Pinpoint the cell where the given text exists, returning its [X, Y] midpoint coordinate. 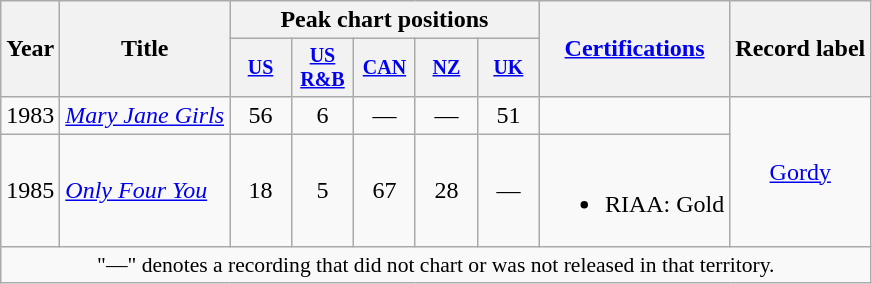
Title [145, 49]
5 [322, 190]
Year [30, 49]
1983 [30, 115]
1985 [30, 190]
6 [322, 115]
US [261, 68]
28 [446, 190]
Certifications [634, 49]
USR&B [322, 68]
"—" denotes a recording that did not chart or was not released in that territory. [436, 265]
Peak chart positions [385, 20]
18 [261, 190]
51 [508, 115]
UK [508, 68]
RIAA: Gold [634, 190]
Gordy [800, 172]
Mary Jane Girls [145, 115]
Only Four You [145, 190]
CAN [384, 68]
Record label [800, 49]
56 [261, 115]
NZ [446, 68]
67 [384, 190]
